Locate the cell with the specified text and output its [X, Y] center coordinate. 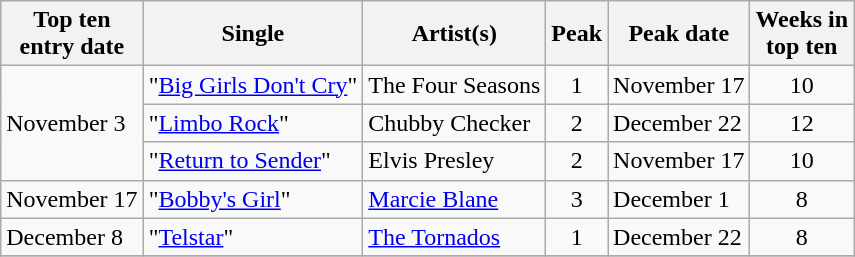
"Telstar" [253, 237]
Single [253, 34]
"Return to Sender" [253, 161]
"Bobby's Girl" [253, 199]
12 [802, 123]
3 [577, 199]
November 3 [72, 123]
"Limbo Rock" [253, 123]
Marcie Blane [454, 199]
Top tenentry date [72, 34]
December 1 [679, 199]
"Big Girls Don't Cry" [253, 85]
The Tornados [454, 237]
Chubby Checker [454, 123]
Weeks intop ten [802, 34]
Peak [577, 34]
December 8 [72, 237]
Peak date [679, 34]
Artist(s) [454, 34]
Elvis Presley [454, 161]
The Four Seasons [454, 85]
